Return [X, Y] of the center of cell containing provided text 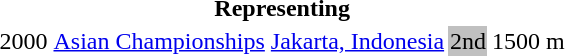
Asian Championships [159, 41]
Jakarta, Indonesia [357, 41]
2nd [468, 41]
